Extract the (x, y) coordinate from the center of the cell holding the provided text.  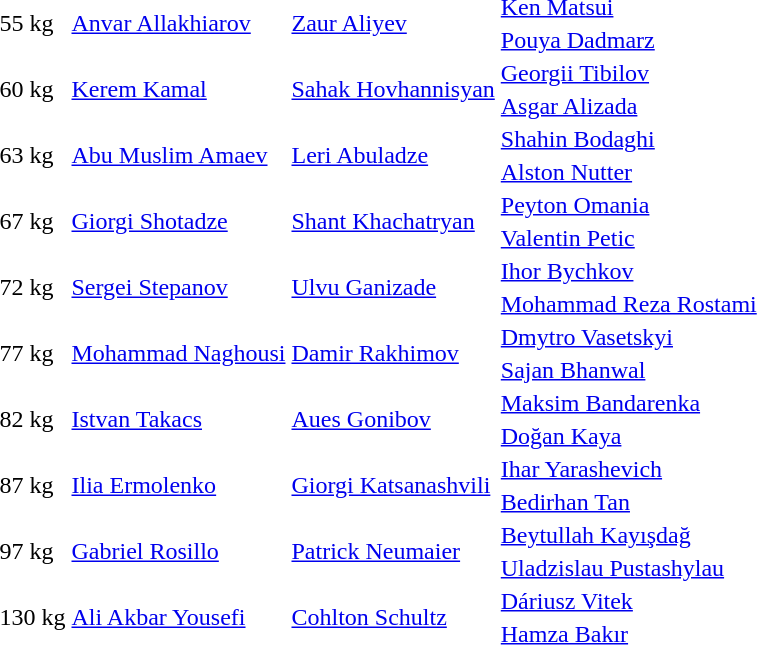
Shant Khachatryan (393, 222)
Aues Gonibov (393, 420)
Damir Rakhimov (393, 354)
Ulvu Ganizade (393, 288)
Leri Abuladze (393, 156)
Patrick Neumaier (393, 552)
Kerem Kamal (178, 90)
Giorgi Shotadze (178, 222)
Gabriel Rosillo (178, 552)
Abu Muslim Amaev (178, 156)
Sergei Stepanov (178, 288)
Mohammad Naghousi (178, 354)
Sahak Hovhannisyan (393, 90)
Giorgi Katsanashvili (393, 486)
Ilia Ermolenko (178, 486)
Istvan Takacs (178, 420)
